Capture the cell that displays the provided text and extract its [X, Y] central coordinate. 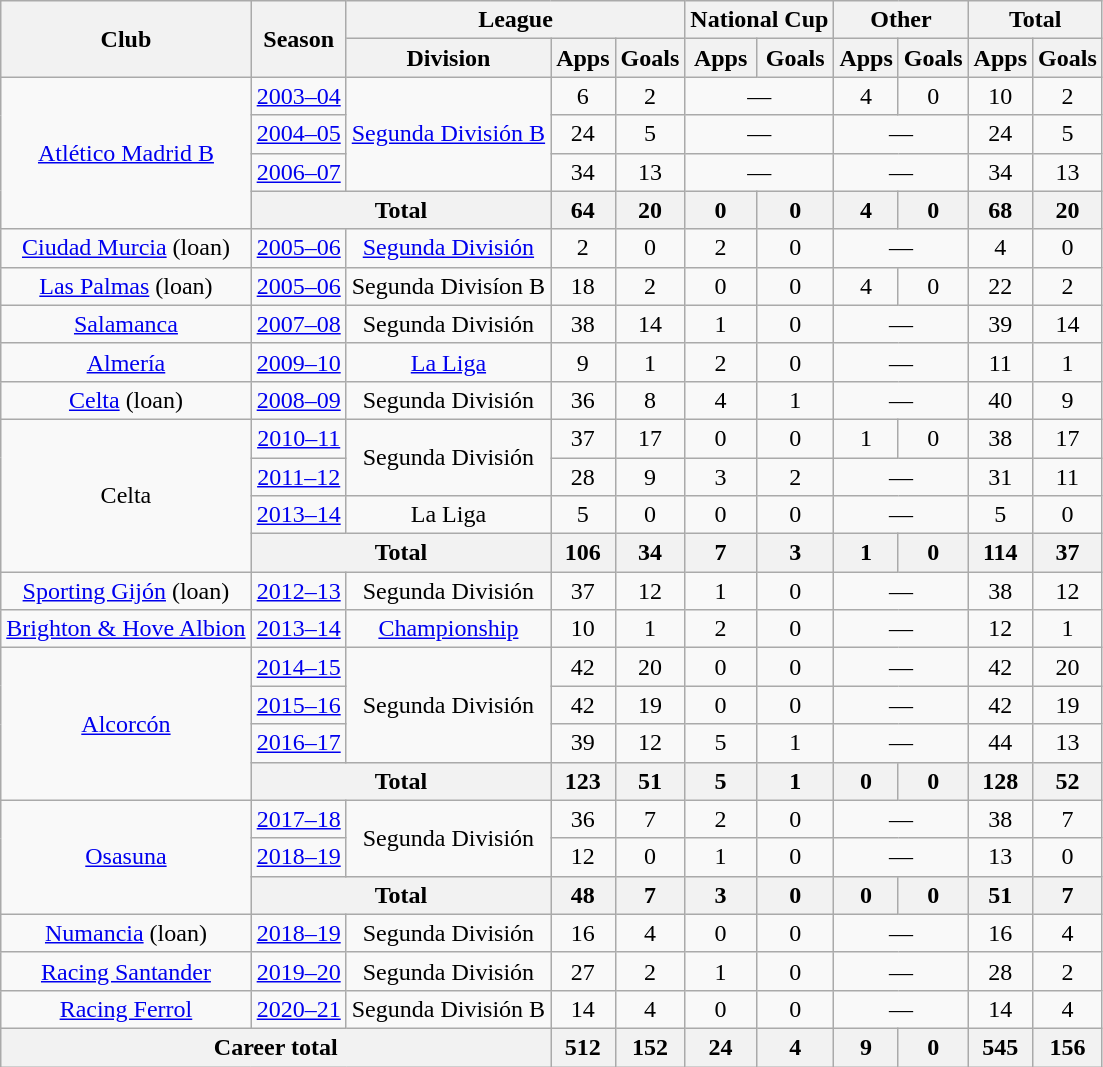
Sporting Gijón (loan) [126, 591]
2011–12 [298, 477]
68 [1000, 210]
44 [1000, 743]
2004–05 [298, 134]
123 [583, 781]
2016–17 [298, 743]
Racing Ferrol [126, 1009]
545 [1000, 1047]
Brighton & Hove Albion [126, 629]
2017–18 [298, 819]
2012–13 [298, 591]
18 [583, 286]
Numancia (loan) [126, 933]
64 [583, 210]
Division [448, 58]
Racing Santander [126, 971]
2008–09 [298, 400]
2019–20 [298, 971]
Osasuna [126, 857]
48 [583, 895]
27 [583, 971]
2020–21 [298, 1009]
Salamanca [126, 324]
Las Palmas (loan) [126, 286]
Celta [126, 495]
League [516, 20]
2007–08 [298, 324]
2003–04 [298, 96]
31 [1000, 477]
Championship [448, 629]
Atlético Madrid B [126, 153]
6 [583, 96]
Segunda Divisíon B [448, 286]
152 [650, 1047]
106 [583, 553]
Ciudad Murcia (loan) [126, 248]
2015–16 [298, 705]
Celta (loan) [126, 400]
2010–11 [298, 438]
156 [1068, 1047]
Other [901, 20]
2014–15 [298, 667]
Season [298, 39]
2009–10 [298, 362]
8 [650, 400]
114 [1000, 553]
52 [1068, 781]
Career total [276, 1047]
Alcorcón [126, 724]
National Cup [760, 20]
Club [126, 39]
22 [1000, 286]
128 [1000, 781]
512 [583, 1047]
40 [1000, 400]
Almería [126, 362]
2006–07 [298, 172]
